Find where the given text appears and provide that cell's center as (x, y) coordinate. 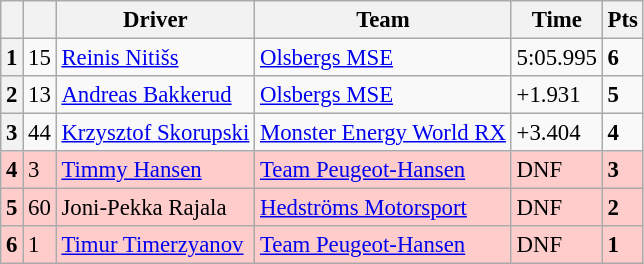
Driver (156, 20)
15 (40, 58)
Krzysztof Skorupski (156, 133)
44 (40, 133)
5:05.995 (556, 58)
Time (556, 20)
Hedströms Motorsport (384, 208)
Timur Timerzyanov (156, 245)
Joni-Pekka Rajala (156, 208)
+1.931 (556, 95)
Andreas Bakkerud (156, 95)
Pts (622, 20)
Team (384, 20)
13 (40, 95)
60 (40, 208)
Timmy Hansen (156, 170)
+3.404 (556, 133)
Reinis Nitišs (156, 58)
Monster Energy World RX (384, 133)
